Return the [X, Y] coordinate for the center point of the cell that contains the specified text.  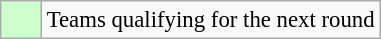
Teams qualifying for the next round [210, 20]
